Search for the cell housing the specified text and yield its [x, y] center coordinate. 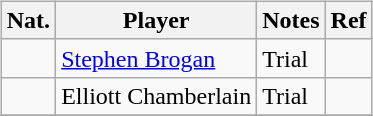
Nat. [28, 20]
Player [156, 20]
Ref [348, 20]
Stephen Brogan [156, 58]
Notes [291, 20]
Elliott Chamberlain [156, 96]
